Provide the (x, y) coordinate of the cell's center where the given text is located.  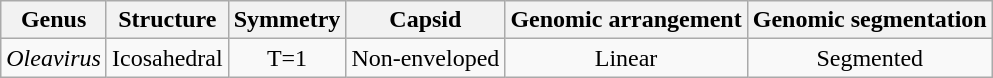
Oleavirus (54, 58)
Genomic arrangement (626, 20)
Non-enveloped (426, 58)
Linear (626, 58)
Icosahedral (167, 58)
Symmetry (287, 20)
Capsid (426, 20)
Genomic segmentation (870, 20)
T=1 (287, 58)
Structure (167, 20)
Genus (54, 20)
Segmented (870, 58)
